Return (X, Y) of the center of cell containing provided text 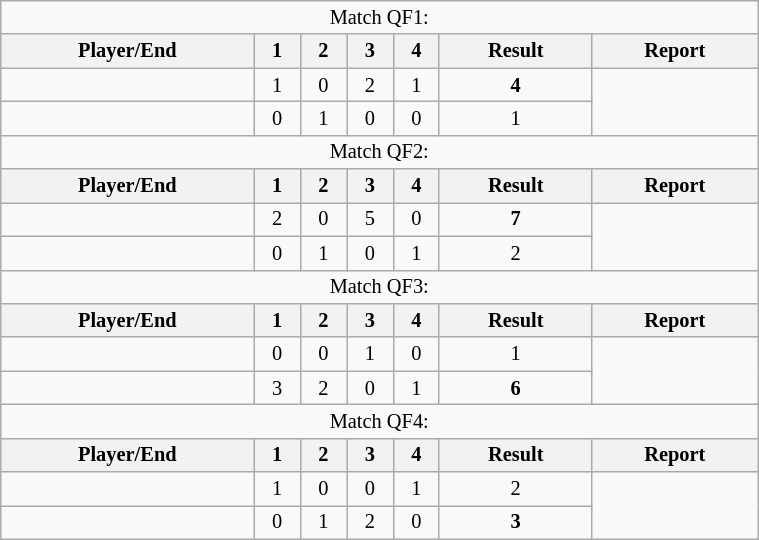
6 (515, 388)
Match QF2: (380, 152)
7 (515, 219)
Match QF4: (380, 421)
Match QF1: (380, 17)
5 (370, 219)
Match QF3: (380, 287)
